Output the [x, y] coordinate of the center of the cell containing the given text.  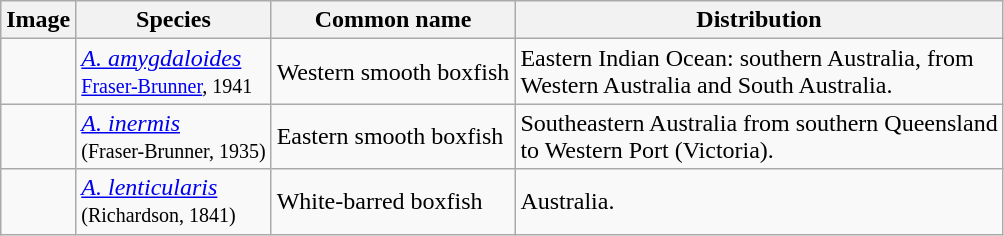
A. inermis(Fraser-Brunner, 1935) [174, 136]
Species [174, 20]
White-barred boxfish [393, 202]
Common name [393, 20]
Eastern smooth boxfish [393, 136]
Western smooth boxfish [393, 72]
A. lenticularis(Richardson, 1841) [174, 202]
Southeastern Australia from southern Queenslandto Western Port (Victoria). [759, 136]
Australia. [759, 202]
Distribution [759, 20]
Image [38, 20]
A. amygdaloidesFraser-Brunner, 1941 [174, 72]
Eastern Indian Ocean: southern Australia, fromWestern Australia and South Australia. [759, 72]
